Return the (X, Y) coordinate for the center point of the cell that contains the specified text.  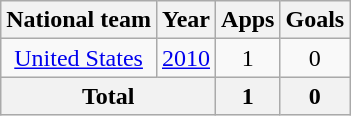
Apps (248, 20)
Goals (315, 20)
Year (186, 20)
United States (79, 58)
National team (79, 20)
Total (108, 96)
2010 (186, 58)
